Scan for the cell matching the given text and deliver its (x, y) coordinate at center. 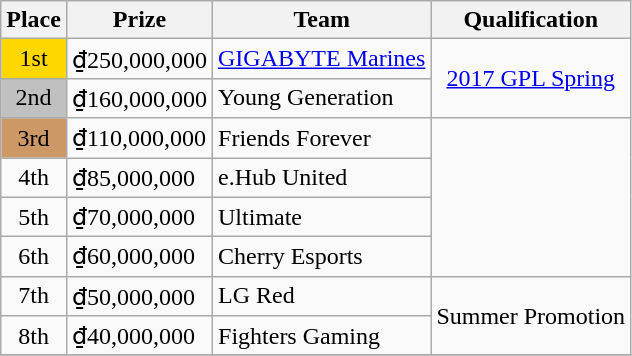
₫50,000,000 (139, 296)
₫40,000,000 (139, 336)
Qualification (531, 20)
Ultimate (322, 217)
₫250,000,000 (139, 59)
Prize (139, 20)
2nd (34, 98)
Friends Forever (322, 138)
8th (34, 336)
LG Red (322, 296)
7th (34, 296)
₫160,000,000 (139, 98)
Cherry Esports (322, 257)
2017 GPL Spring (531, 78)
Fighters Gaming (322, 336)
₫85,000,000 (139, 178)
5th (34, 217)
₫60,000,000 (139, 257)
e.Hub United (322, 178)
6th (34, 257)
Team (322, 20)
₫70,000,000 (139, 217)
Summer Promotion (531, 316)
Young Generation (322, 98)
4th (34, 178)
3rd (34, 138)
GIGABYTE Marines (322, 59)
Place (34, 20)
₫110,000,000 (139, 138)
1st (34, 59)
